Return [x, y] of the center of cell containing provided text 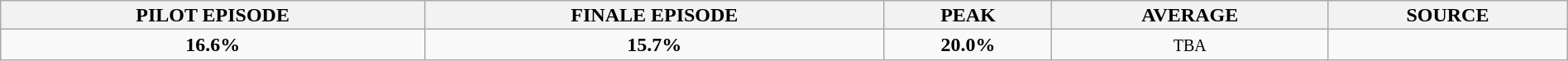
PILOT EPISODE [213, 15]
16.6% [213, 45]
PEAK [968, 15]
TBA [1190, 45]
AVERAGE [1190, 15]
SOURCE [1448, 15]
20.0% [968, 45]
FINALE EPISODE [655, 15]
15.7% [655, 45]
